Provide the (x, y) coordinate of the cell's center where the given text is located.  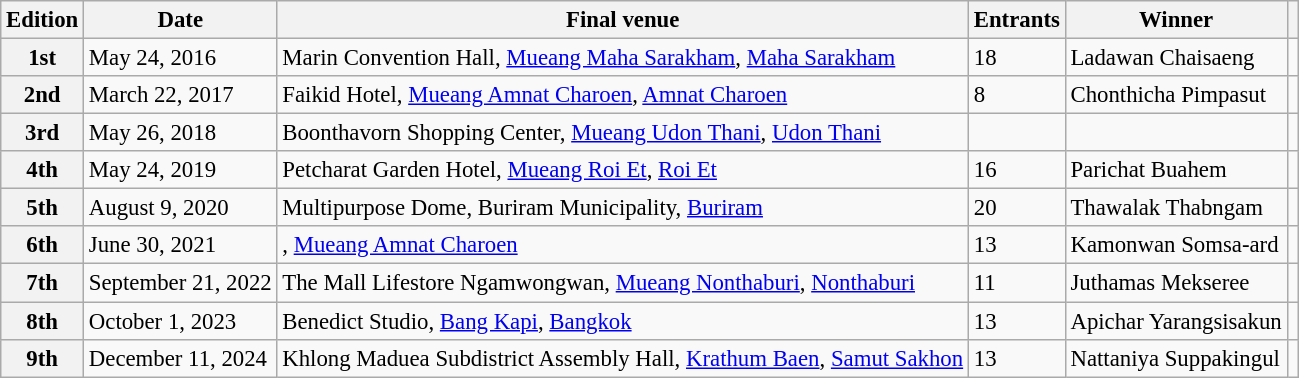
May 24, 2016 (180, 58)
Date (180, 20)
June 30, 2021 (180, 245)
1st (42, 58)
3rd (42, 133)
6th (42, 245)
Apichar Yarangsisakun (1176, 321)
8th (42, 321)
5th (42, 208)
4th (42, 170)
Thawalak Thabngam (1176, 208)
Petcharat Garden Hotel, Mueang Roi Et, Roi Et (622, 170)
Parichat Buahem (1176, 170)
Ladawan Chaisaeng (1176, 58)
Winner (1176, 20)
September 21, 2022 (180, 283)
Multipurpose Dome, Buriram Municipality, Buriram (622, 208)
The Mall Lifestore Ngamwongwan, Mueang Nonthaburi, Nonthaburi (622, 283)
Final venue (622, 20)
Chonthicha Pimpasut (1176, 95)
11 (1016, 283)
Benedict Studio, Bang Kapi, Bangkok (622, 321)
7th (42, 283)
2nd (42, 95)
Entrants (1016, 20)
Khlong Maduea Subdistrict Assembly Hall, Krathum Baen, Samut Sakhon (622, 358)
May 26, 2018 (180, 133)
October 1, 2023 (180, 321)
March 22, 2017 (180, 95)
Faikid Hotel, Mueang Amnat Charoen, Amnat Charoen (622, 95)
Juthamas Mekseree (1176, 283)
December 11, 2024 (180, 358)
May 24, 2019 (180, 170)
Boonthavorn Shopping Center, Mueang Udon Thani, Udon Thani (622, 133)
20 (1016, 208)
Marin Convention Hall, Mueang Maha Sarakham, Maha Sarakham (622, 58)
16 (1016, 170)
18 (1016, 58)
Kamonwan Somsa-ard (1176, 245)
8 (1016, 95)
Edition (42, 20)
9th (42, 358)
Nattaniya Suppakingul (1176, 358)
August 9, 2020 (180, 208)
, Mueang Amnat Charoen (622, 245)
